For the text-containing cell, return its midpoint in (x, y) coordinate format. 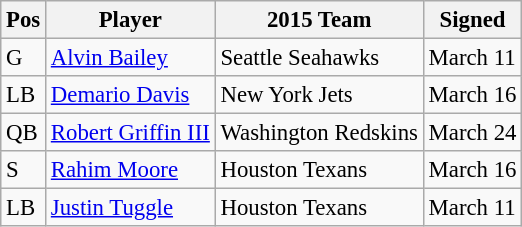
March 24 (472, 133)
Pos (24, 20)
Washington Redskins (319, 133)
Robert Griffin III (131, 133)
Seattle Seahawks (319, 58)
S (24, 170)
Signed (472, 20)
Demario Davis (131, 95)
Player (131, 20)
2015 Team (319, 20)
Justin Tuggle (131, 208)
Rahim Moore (131, 170)
G (24, 58)
QB (24, 133)
New York Jets (319, 95)
Alvin Bailey (131, 58)
